Search for the cell housing the specified text and yield its [X, Y] center coordinate. 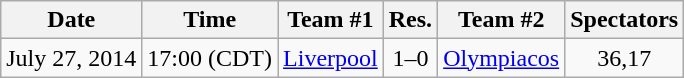
July 27, 2014 [72, 58]
Time [210, 20]
Team #1 [331, 20]
17:00 (CDT) [210, 58]
Liverpool [331, 58]
Spectators [624, 20]
Team #2 [502, 20]
1–0 [410, 58]
36,17 [624, 58]
Date [72, 20]
Res. [410, 20]
Olympiacos [502, 58]
